Return the (x, y) coordinate for the center point of the cell that contains the specified text.  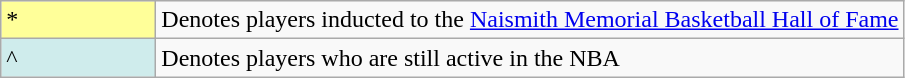
Denotes players who are still active in the NBA (530, 58)
* (78, 20)
Denotes players inducted to the Naismith Memorial Basketball Hall of Fame (530, 20)
^ (78, 58)
